Output the [x, y] coordinate of the center of the cell containing the given text.  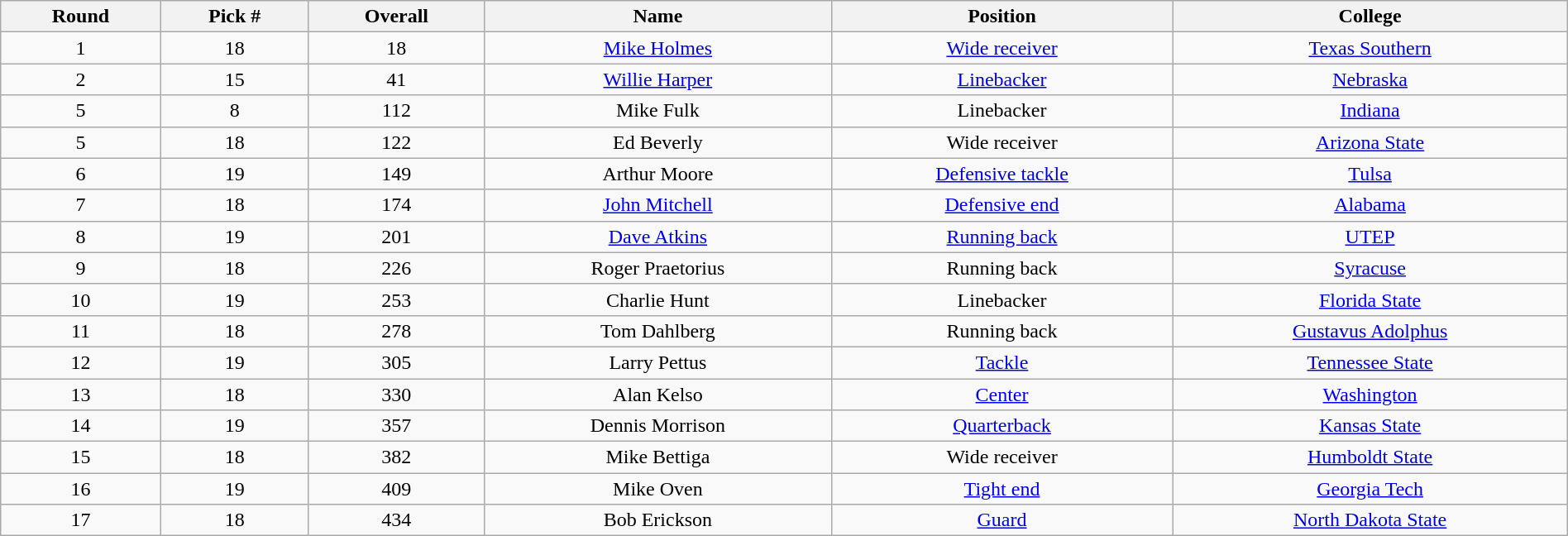
Arizona State [1370, 142]
149 [397, 174]
College [1370, 17]
16 [81, 489]
Defensive end [1002, 205]
10 [81, 299]
17 [81, 520]
Quarterback [1002, 426]
Arthur Moore [658, 174]
409 [397, 489]
Alan Kelso [658, 395]
Dennis Morrison [658, 426]
12 [81, 362]
Humboldt State [1370, 457]
253 [397, 299]
Tennessee State [1370, 362]
2 [81, 79]
UTEP [1370, 237]
13 [81, 395]
Texas Southern [1370, 48]
Name [658, 17]
Florida State [1370, 299]
9 [81, 268]
Dave Atkins [658, 237]
201 [397, 237]
Gustavus Adolphus [1370, 331]
382 [397, 457]
Mike Fulk [658, 111]
434 [397, 520]
Indiana [1370, 111]
Washington [1370, 395]
Roger Praetorius [658, 268]
Round [81, 17]
Kansas State [1370, 426]
Mike Oven [658, 489]
Larry Pettus [658, 362]
Charlie Hunt [658, 299]
1 [81, 48]
Pick # [235, 17]
14 [81, 426]
41 [397, 79]
Center [1002, 395]
Position [1002, 17]
Bob Erickson [658, 520]
122 [397, 142]
Tight end [1002, 489]
Defensive tackle [1002, 174]
Mike Bettiga [658, 457]
Syracuse [1370, 268]
330 [397, 395]
Guard [1002, 520]
357 [397, 426]
Tulsa [1370, 174]
Tackle [1002, 362]
Nebraska [1370, 79]
11 [81, 331]
6 [81, 174]
278 [397, 331]
7 [81, 205]
John Mitchell [658, 205]
Tom Dahlberg [658, 331]
Alabama [1370, 205]
Ed Beverly [658, 142]
Georgia Tech [1370, 489]
112 [397, 111]
North Dakota State [1370, 520]
Willie Harper [658, 79]
174 [397, 205]
226 [397, 268]
Overall [397, 17]
Mike Holmes [658, 48]
305 [397, 362]
